Pinpoint the cell where the given text exists, returning its (x, y) midpoint coordinate. 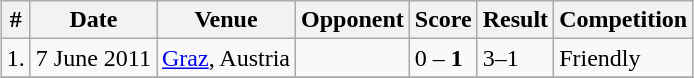
3–1 (515, 58)
1. (16, 58)
0 – 1 (443, 58)
Opponent (353, 20)
Competition (624, 20)
# (16, 20)
Date (93, 20)
Venue (226, 20)
Graz, Austria (226, 58)
7 June 2011 (93, 58)
Result (515, 20)
Score (443, 20)
Friendly (624, 58)
